Return the [X, Y] coordinate for the center point of the cell that contains the specified text.  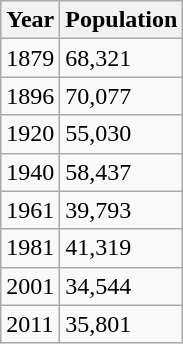
Population [122, 20]
1879 [30, 58]
55,030 [122, 134]
1896 [30, 96]
58,437 [122, 172]
1961 [30, 210]
1920 [30, 134]
34,544 [122, 286]
2001 [30, 286]
2011 [30, 324]
68,321 [122, 58]
41,319 [122, 248]
70,077 [122, 96]
Year [30, 20]
35,801 [122, 324]
39,793 [122, 210]
1981 [30, 248]
1940 [30, 172]
